Return [X, Y] of the center of cell containing provided text 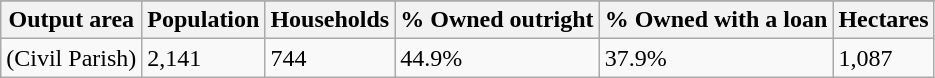
(Civil Parish) [72, 58]
2,141 [204, 58]
Population [204, 20]
Output area [72, 20]
% Owned with a loan [716, 20]
744 [330, 58]
1,087 [884, 58]
Hectares [884, 20]
44.9% [497, 58]
% Owned outright [497, 20]
Households [330, 20]
37.9% [716, 58]
